Scan for the cell matching the given text and deliver its [x, y] coordinate at center. 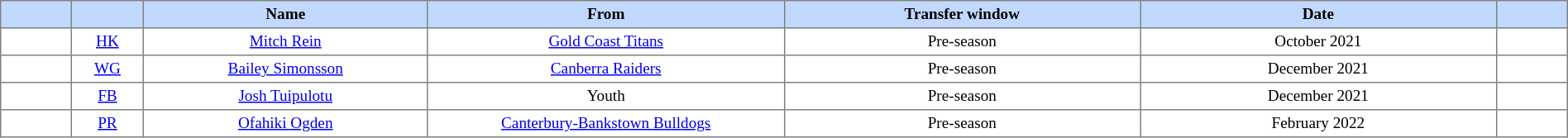
Bailey Simonsson [285, 69]
Transfer window [963, 15]
Canterbury-Bankstown Bulldogs [605, 124]
October 2021 [1318, 41]
Josh Tuipulotu [285, 96]
Date [1318, 15]
PR [108, 124]
Ofahiki Ogden [285, 124]
February 2022 [1318, 124]
From [605, 15]
Mitch Rein [285, 41]
Youth [605, 96]
Gold Coast Titans [605, 41]
Name [285, 15]
FB [108, 96]
HK [108, 41]
Canberra Raiders [605, 69]
WG [108, 69]
